Locate the cell with the specified text and output its (X, Y) center coordinate. 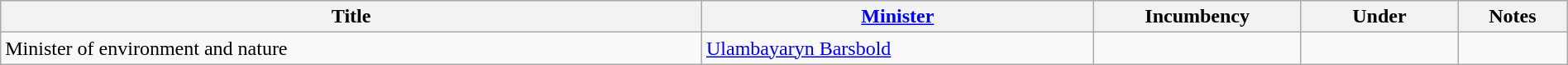
Under (1379, 17)
Minister of environment and nature (351, 48)
Title (351, 17)
Ulambayaryn Barsbold (898, 48)
Notes (1513, 17)
Minister (898, 17)
Incumbency (1198, 17)
